Pinpoint the cell where the given text exists, returning its [X, Y] midpoint coordinate. 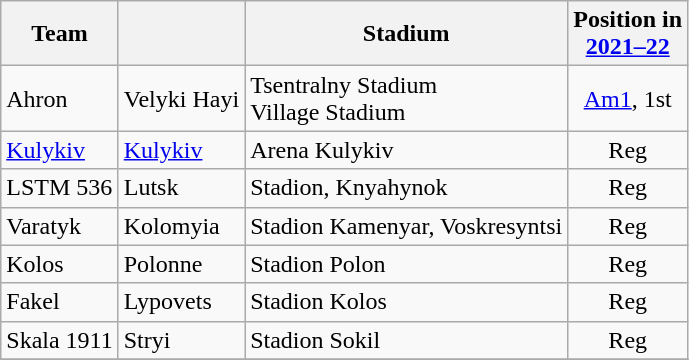
Tsentralny StadiumVillage Stadium [406, 98]
Lutsk [181, 188]
Position in2021–22 [628, 34]
Am1, 1st [628, 98]
LSTM 536 [60, 188]
Kolomyia [181, 226]
Velyki Hayi [181, 98]
Stryi [181, 340]
Stadion, Knyahynok [406, 188]
Ahron [60, 98]
Stadion Kolos [406, 302]
Team [60, 34]
Kolos [60, 264]
Varatyk [60, 226]
Lypovets [181, 302]
Polonne [181, 264]
Arena Kulykiv [406, 150]
Stadion Sokil [406, 340]
Stadion Polon [406, 264]
Skala 1911 [60, 340]
Stadium [406, 34]
Stadion Kamenyar, Voskresyntsi [406, 226]
Fakel [60, 302]
